Pinpoint the cell where the given text exists, returning its [X, Y] midpoint coordinate. 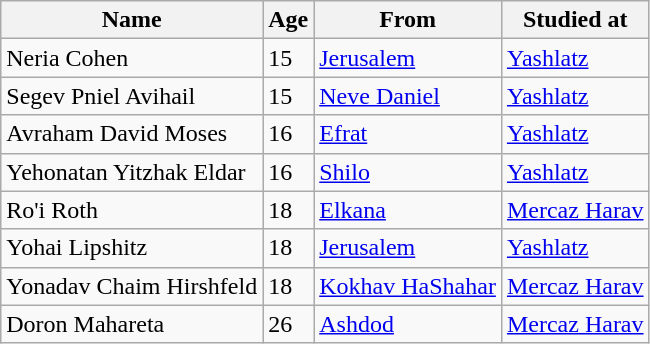
Yonadav Chaim Hirshfeld [132, 286]
Avraham David Moses [132, 134]
Neria Cohen [132, 58]
Neve Daniel [408, 96]
Ashdod [408, 324]
Age [288, 20]
Ro'i Roth [132, 210]
26 [288, 324]
Yehonatan Yitzhak Eldar [132, 172]
Segev Pniel Avihail [132, 96]
From [408, 20]
Efrat [408, 134]
Yohai Lipshitz [132, 248]
Name [132, 20]
Kokhav HaShahar [408, 286]
Doron Mahareta [132, 324]
Studied at [575, 20]
Elkana [408, 210]
Shilo [408, 172]
